From the cell containing the given text, extract its center point as (X, Y) coordinate. 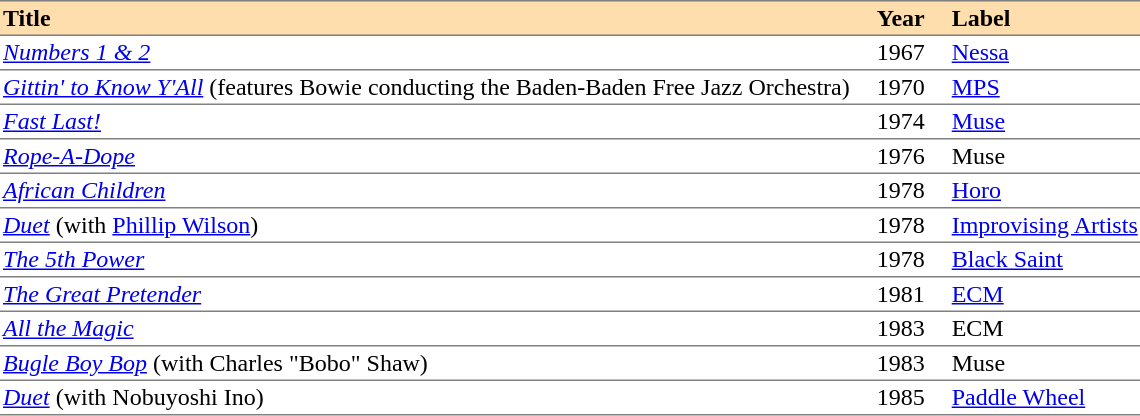
Numbers 1 & 2 (426, 53)
1985 (901, 398)
Duet (with Phillip Wilson) (426, 225)
Rope-A-Dope (426, 157)
Gittin' to Know Y'All (features Bowie conducting the Baden-Baden Free Jazz Orchestra) (426, 87)
Year (901, 18)
All the Magic (426, 329)
The Great Pretender (426, 295)
African Children (426, 191)
1981 (901, 295)
Duet (with Nobuyoshi Ino) (426, 398)
The 5th Power (426, 260)
Fast Last! (426, 122)
Bugle Boy Bop (with Charles "Bobo" Shaw) (426, 363)
1970 (901, 87)
Title (426, 18)
1974 (901, 122)
1967 (901, 53)
1976 (901, 157)
